Locate the cell with the specified text and output its (X, Y) center coordinate. 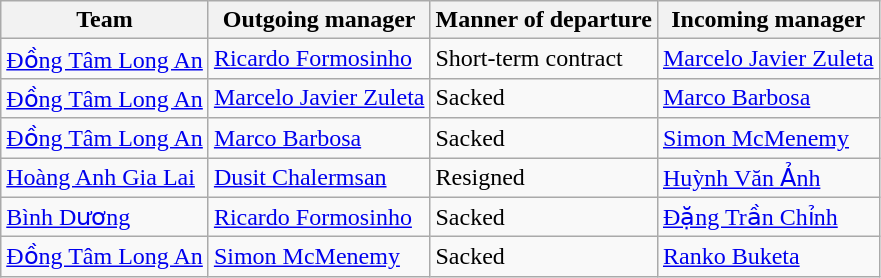
Incoming manager (768, 20)
Resigned (544, 178)
Huỳnh Văn Ảnh (768, 178)
Đặng Trần Chỉnh (768, 217)
Outgoing manager (319, 20)
Team (105, 20)
Dusit Chalermsan (319, 178)
Bình Dương (105, 217)
Ranko Buketa (768, 257)
Manner of departure (544, 20)
Hoàng Anh Gia Lai (105, 178)
Short-term contract (544, 59)
